Locate the cell with the specified text and output its (x, y) center coordinate. 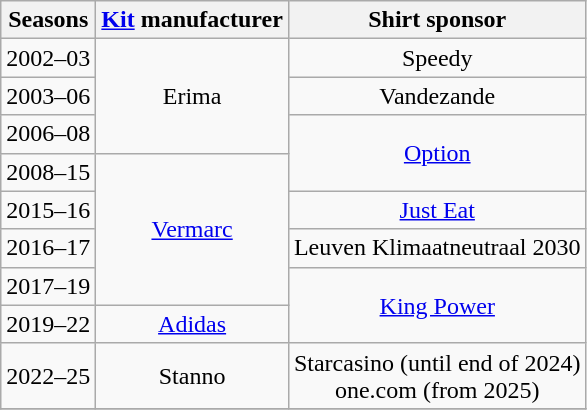
Starcasino (until end of 2024)one.com (from 2025) (437, 376)
2003–06 (48, 96)
2015–16 (48, 210)
King Power (437, 305)
Erima (192, 96)
Leuven Klimaatneutraal 2030 (437, 248)
2006–08 (48, 134)
2016–17 (48, 248)
2022–25 (48, 376)
Kit manufacturer (192, 20)
2017–19 (48, 286)
2002–03 (48, 58)
Seasons (48, 20)
Option (437, 153)
Vermarc (192, 229)
Just Eat (437, 210)
Speedy (437, 58)
Adidas (192, 324)
2019–22 (48, 324)
Shirt sponsor (437, 20)
Vandezande (437, 96)
2008–15 (48, 172)
Stanno (192, 376)
